Return (x, y) of the center of cell containing provided text 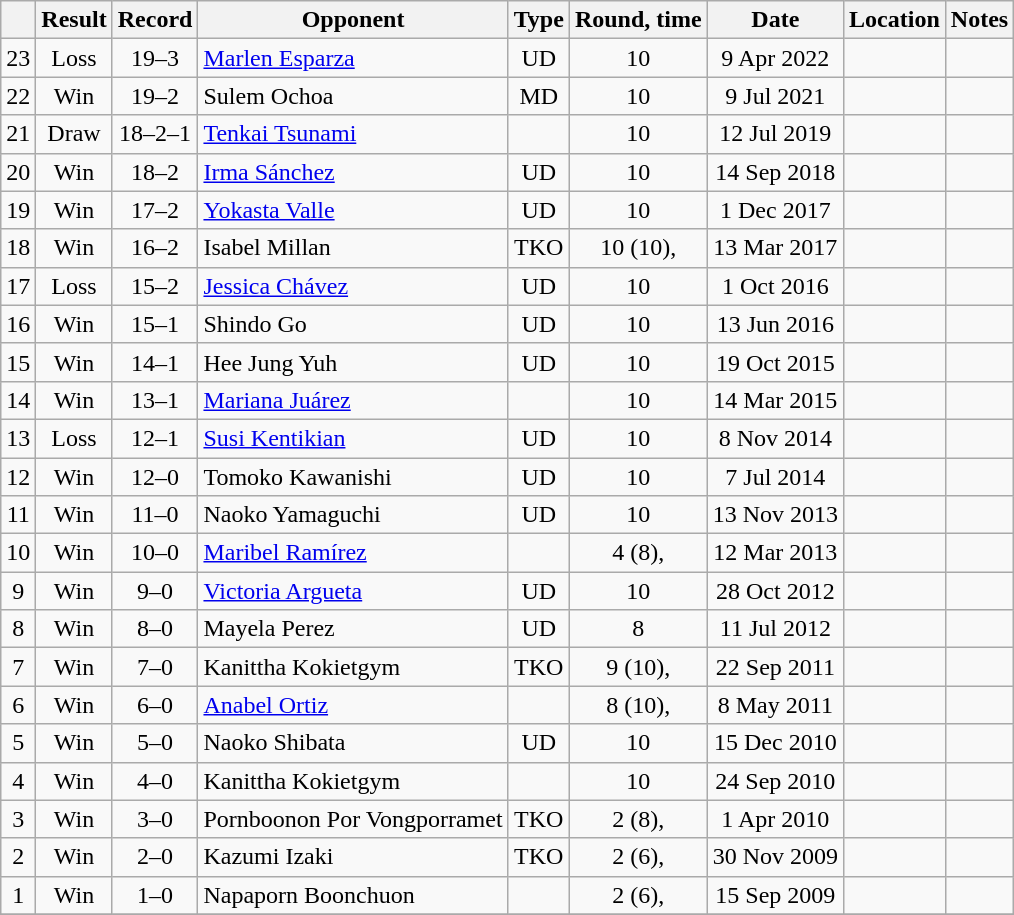
Round, time (638, 20)
8 May 2011 (775, 705)
17–2 (155, 210)
Yokasta Valle (353, 210)
11 (18, 515)
Date (775, 20)
1 Apr 2010 (775, 819)
Susi Kentikian (353, 438)
2 (8), (638, 819)
Pornboonon Por Vongporramet (353, 819)
16 (18, 324)
5–0 (155, 743)
4–0 (155, 781)
7 (18, 667)
4 (18, 781)
Shindo Go (353, 324)
7–0 (155, 667)
8 (10), (638, 705)
19 (18, 210)
24 Sep 2010 (775, 781)
8–0 (155, 629)
19–2 (155, 96)
1–0 (155, 895)
13 Nov 2013 (775, 515)
14 Sep 2018 (775, 172)
9–0 (155, 591)
2 (18, 857)
9 (10), (638, 667)
21 (18, 134)
MD (538, 96)
Hee Jung Yuh (353, 362)
Location (895, 20)
22 Sep 2011 (775, 667)
Opponent (353, 20)
Isabel Millan (353, 248)
9 Jul 2021 (775, 96)
Naoko Yamaguchi (353, 515)
Jessica Chávez (353, 286)
Mayela Perez (353, 629)
Anabel Ortiz (353, 705)
10 (10), (638, 248)
4 (8), (638, 553)
13–1 (155, 400)
12 (18, 477)
3–0 (155, 819)
14–1 (155, 362)
1 (18, 895)
19–3 (155, 58)
12 Jul 2019 (775, 134)
19 Oct 2015 (775, 362)
Napaporn Boonchuon (353, 895)
28 Oct 2012 (775, 591)
Type (538, 20)
6–0 (155, 705)
Result (74, 20)
15 (18, 362)
15–2 (155, 286)
20 (18, 172)
15 Dec 2010 (775, 743)
15–1 (155, 324)
23 (18, 58)
Draw (74, 134)
Victoria Argueta (353, 591)
13 (18, 438)
10–0 (155, 553)
18–2 (155, 172)
2–0 (155, 857)
Sulem Ochoa (353, 96)
9 (18, 591)
18 (18, 248)
Naoko Shibata (353, 743)
Mariana Juárez (353, 400)
Marlen Esparza (353, 58)
Record (155, 20)
1 Dec 2017 (775, 210)
22 (18, 96)
Notes (979, 20)
6 (18, 705)
3 (18, 819)
30 Nov 2009 (775, 857)
5 (18, 743)
Tenkai Tsunami (353, 134)
16–2 (155, 248)
12–1 (155, 438)
Irma Sánchez (353, 172)
14 Mar 2015 (775, 400)
17 (18, 286)
15 Sep 2009 (775, 895)
11–0 (155, 515)
8 Nov 2014 (775, 438)
1 Oct 2016 (775, 286)
11 Jul 2012 (775, 629)
12 Mar 2013 (775, 553)
Kazumi Izaki (353, 857)
Maribel Ramírez (353, 553)
13 Jun 2016 (775, 324)
9 Apr 2022 (775, 58)
18–2–1 (155, 134)
12–0 (155, 477)
13 Mar 2017 (775, 248)
Tomoko Kawanishi (353, 477)
7 Jul 2014 (775, 477)
14 (18, 400)
